Return the (X, Y) coordinate for the center point of the cell that contains the specified text.  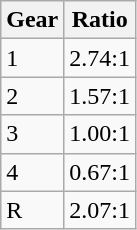
3 (32, 134)
1.57:1 (100, 96)
1.00:1 (100, 134)
Ratio (100, 20)
2.07:1 (100, 210)
1 (32, 58)
2 (32, 96)
Gear (32, 20)
4 (32, 172)
2.74:1 (100, 58)
0.67:1 (100, 172)
R (32, 210)
